Provide the [x, y] coordinate of the cell's center where the given text is located.  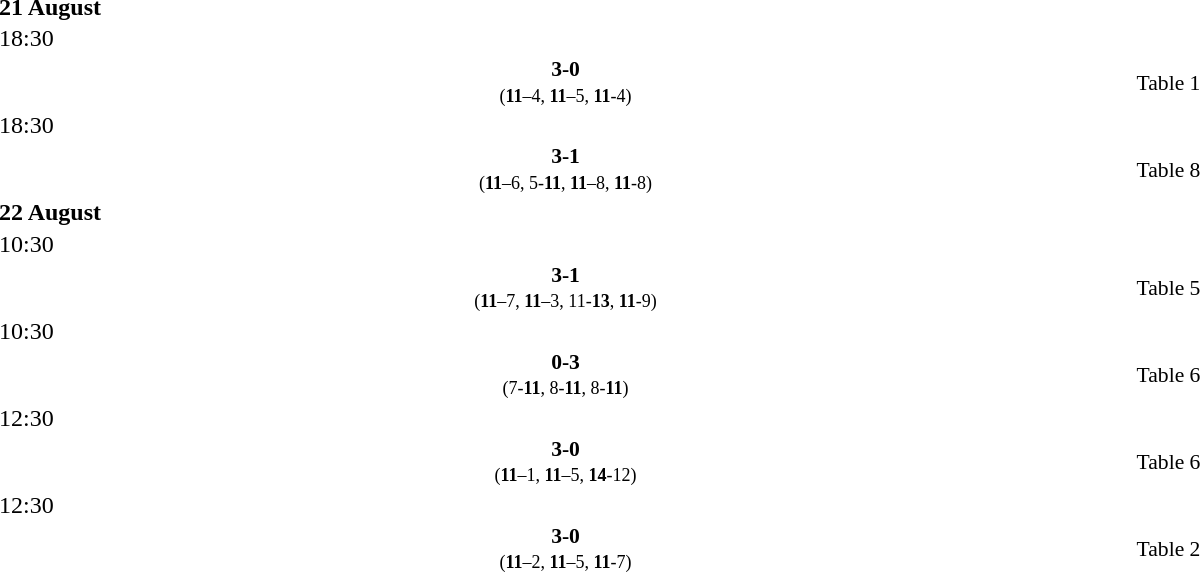
3-1 (11–7, 11–3, 11-13, 11-9) [566, 287]
3-0 (11–1, 11–5, 14-12) [566, 461]
3-0 (11–4, 11–5, 11-4) [566, 82]
0-3 (7-11, 8-11, 8-11) [566, 375]
3-1 (11–6, 5-11, 11–8, 11-8) [566, 169]
